Return the (x, y) coordinate for the center point of the cell that contains the specified text.  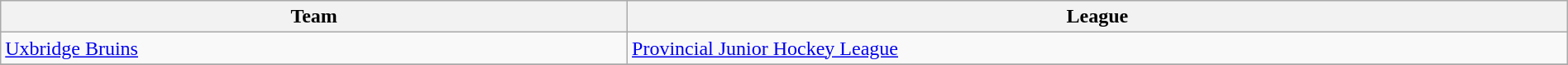
League (1098, 17)
Team (314, 17)
Uxbridge Bruins (314, 48)
Provincial Junior Hockey League (1098, 48)
